Output the [x, y] coordinate of the center of the cell containing the given text.  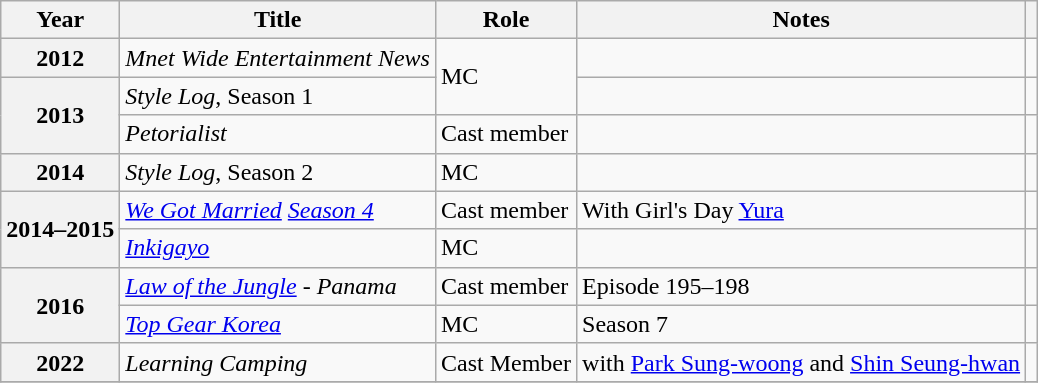
Year [60, 20]
Top Gear Korea [278, 324]
Role [506, 20]
Style Log, Season 2 [278, 172]
2016 [60, 305]
Style Log, Season 1 [278, 96]
with Park Sung-woong and Shin Seung-hwan [802, 362]
Petorialist [278, 134]
2014 [60, 172]
2014–2015 [60, 229]
Season 7 [802, 324]
2022 [60, 362]
With Girl's Day Yura [802, 210]
2013 [60, 115]
Learning Camping [278, 362]
Notes [802, 20]
Episode 195–198 [802, 286]
2012 [60, 58]
Law of the Jungle - Panama [278, 286]
We Got Married Season 4 [278, 210]
Title [278, 20]
Inkigayo [278, 248]
Mnet Wide Entertainment News [278, 58]
Cast Member [506, 362]
